Pinpoint the cell where the given text exists, returning its [X, Y] midpoint coordinate. 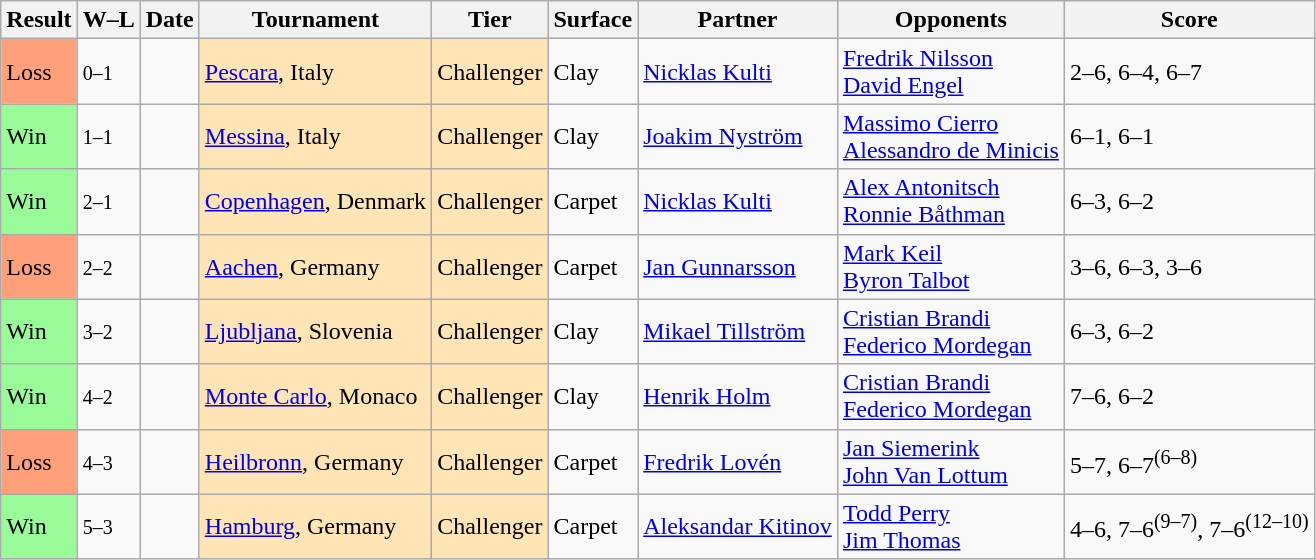
6–1, 6–1 [1189, 136]
Surface [593, 20]
Date [170, 20]
Jan Gunnarsson [738, 266]
Fredrik Lovén [738, 462]
5–3 [108, 526]
Joakim Nyström [738, 136]
Aachen, Germany [315, 266]
Mikael Tillström [738, 332]
Henrik Holm [738, 396]
Result [39, 20]
Massimo Cierro Alessandro de Minicis [950, 136]
4–3 [108, 462]
5–7, 6–7(6–8) [1189, 462]
0–1 [108, 72]
Score [1189, 20]
Alex Antonitsch Ronnie Båthman [950, 202]
Copenhagen, Denmark [315, 202]
Opponents [950, 20]
3–6, 6–3, 3–6 [1189, 266]
Messina, Italy [315, 136]
Monte Carlo, Monaco [315, 396]
Fredrik Nilsson David Engel [950, 72]
Todd Perry Jim Thomas [950, 526]
Ljubljana, Slovenia [315, 332]
3–2 [108, 332]
Heilbronn, Germany [315, 462]
Partner [738, 20]
7–6, 6–2 [1189, 396]
2–1 [108, 202]
W–L [108, 20]
2–2 [108, 266]
Mark Keil Byron Talbot [950, 266]
Hamburg, Germany [315, 526]
Jan Siemerink John Van Lottum [950, 462]
4–2 [108, 396]
2–6, 6–4, 6–7 [1189, 72]
Tier [490, 20]
1–1 [108, 136]
4–6, 7–6(9–7), 7–6(12–10) [1189, 526]
Aleksandar Kitinov [738, 526]
Pescara, Italy [315, 72]
Tournament [315, 20]
